Capture the cell that displays the provided text and extract its (X, Y) central coordinate. 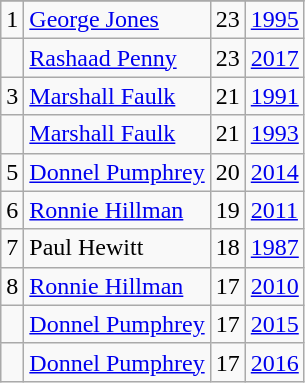
19 (228, 210)
2016 (274, 362)
2017 (274, 58)
1991 (274, 96)
Paul Hewitt (117, 248)
2014 (274, 172)
8 (12, 286)
3 (12, 96)
1993 (274, 134)
1987 (274, 248)
2011 (274, 210)
1995 (274, 20)
George Jones (117, 20)
1 (12, 20)
6 (12, 210)
7 (12, 248)
Rashaad Penny (117, 58)
2015 (274, 324)
18 (228, 248)
5 (12, 172)
20 (228, 172)
2010 (274, 286)
